Scan for the cell matching the given text and deliver its (X, Y) coordinate at center. 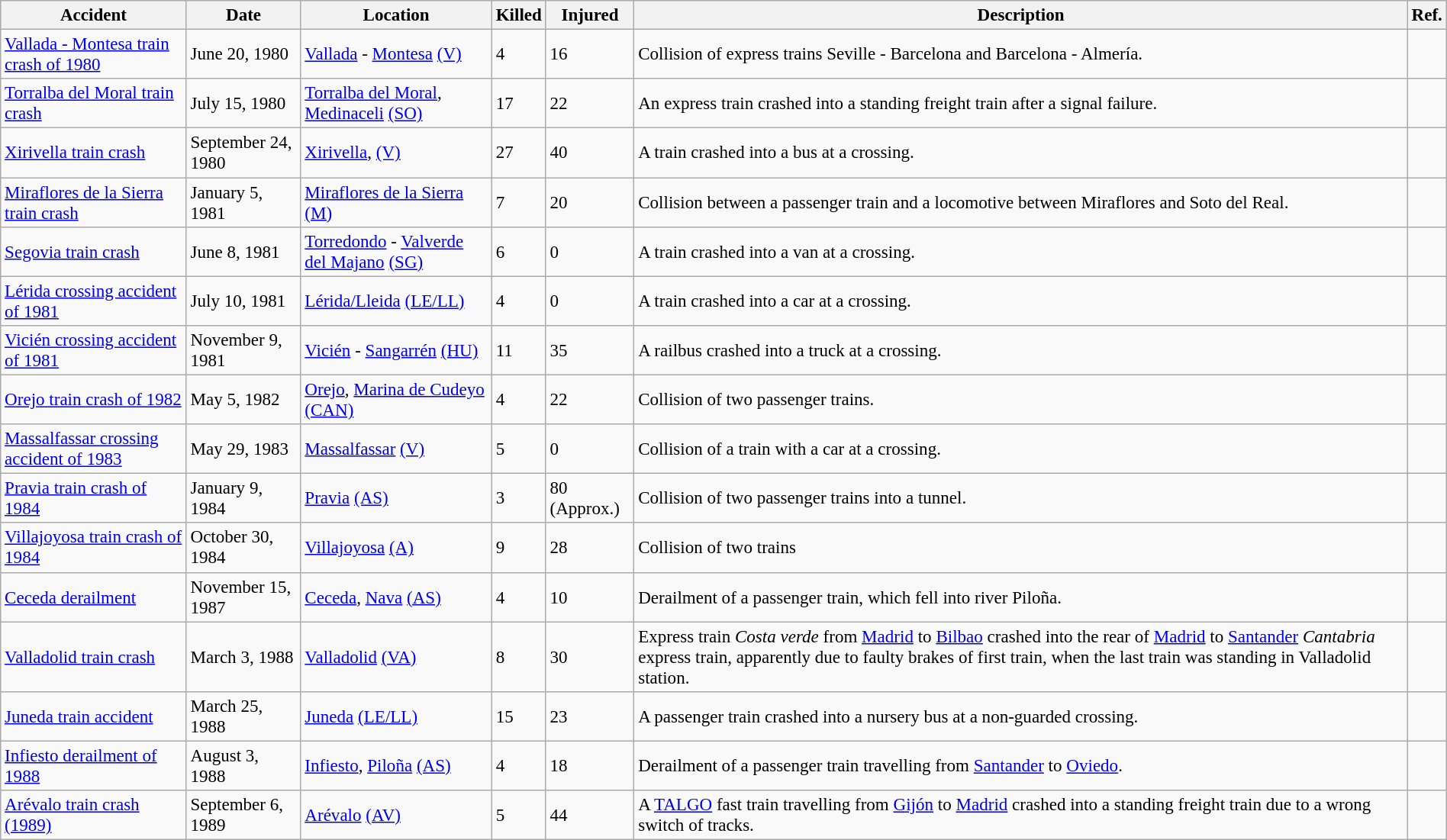
July 15, 1980 (243, 104)
Ceceda, Nava (AS) (396, 597)
March 25, 1988 (243, 717)
Infiesto derailment of 1988 (93, 766)
20 (590, 203)
Xirivella train crash (93, 153)
27 (519, 153)
March 3, 1988 (243, 657)
May 29, 1983 (243, 449)
Orejo, Marina de Cudeyo (CAN) (396, 400)
Killed (519, 15)
Derailment of a passenger train, which fell into river Piloña. (1021, 597)
June 20, 1980 (243, 55)
30 (590, 657)
80 (Approx.) (590, 499)
Arévalo (AV) (396, 815)
44 (590, 815)
Miraflores de la Sierra train crash (93, 203)
23 (590, 717)
Lérida crossing accident of 1981 (93, 301)
6 (519, 252)
January 5, 1981 (243, 203)
10 (590, 597)
Collision of express trains Seville - Barcelona and Barcelona - Almería. (1021, 55)
Injured (590, 15)
Juneda (LE/LL) (396, 717)
August 3, 1988 (243, 766)
Vallada - Montesa train crash of 1980 (93, 55)
Accident (93, 15)
Valladolid train crash (93, 657)
June 8, 1981 (243, 252)
A TALGO fast train travelling from Gijón to Madrid crashed into a standing freight train due to a wrong switch of tracks. (1021, 815)
July 10, 1981 (243, 301)
Arévalo train crash (1989) (93, 815)
Collision of a train with a car at a crossing. (1021, 449)
An express train crashed into a standing freight train after a signal failure. (1021, 104)
Torralba del Moral train crash (93, 104)
January 9, 1984 (243, 499)
November 9, 1981 (243, 351)
Pravia (AS) (396, 499)
Villajoyosa (A) (396, 548)
A passenger train crashed into a nursery bus at a non-guarded crossing. (1021, 717)
November 15, 1987 (243, 597)
Miraflores de la Sierra (M) (396, 203)
Description (1021, 15)
Infiesto, Piloña (AS) (396, 766)
September 6, 1989 (243, 815)
11 (519, 351)
Date (243, 15)
Derailment of a passenger train travelling from Santander to Oviedo. (1021, 766)
A train crashed into a car at a crossing. (1021, 301)
Juneda train accident (93, 717)
9 (519, 548)
17 (519, 104)
18 (590, 766)
Collision of two passenger trains. (1021, 400)
40 (590, 153)
Collision of two passenger trains into a tunnel. (1021, 499)
Vicién - Sangarrén (HU) (396, 351)
Ref. (1427, 15)
Ceceda derailment (93, 597)
3 (519, 499)
September 24, 1980 (243, 153)
Collision of two trains (1021, 548)
Segovia train crash (93, 252)
Xirivella, (V) (396, 153)
Massalfassar crossing accident of 1983 (93, 449)
October 30, 1984 (243, 548)
Vallada - Montesa (V) (396, 55)
15 (519, 717)
Villajoyosa train crash of 1984 (93, 548)
Torralba del Moral, Medinaceli (SO) (396, 104)
Location (396, 15)
28 (590, 548)
35 (590, 351)
Pravia train crash of 1984 (93, 499)
16 (590, 55)
A train crashed into a bus at a crossing. (1021, 153)
Valladolid (VA) (396, 657)
7 (519, 203)
8 (519, 657)
A railbus crashed into a truck at a crossing. (1021, 351)
Orejo train crash of 1982 (93, 400)
A train crashed into a van at a crossing. (1021, 252)
Collision between a passenger train and a locomotive between Miraflores and Soto del Real. (1021, 203)
Torredondo - Valverde del Majano (SG) (396, 252)
Vicién crossing accident of 1981 (93, 351)
Massalfassar (V) (396, 449)
Lérida/Lleida (LE/LL) (396, 301)
May 5, 1982 (243, 400)
